Find where the given text appears and provide that cell's center as [X, Y] coordinate. 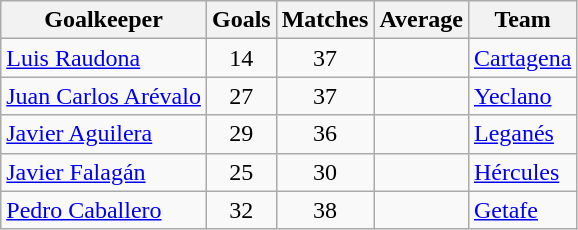
14 [241, 58]
Pedro Caballero [104, 210]
Average [422, 20]
29 [241, 134]
Goalkeeper [104, 20]
27 [241, 96]
Getafe [522, 210]
Goals [241, 20]
38 [325, 210]
Leganés [522, 134]
36 [325, 134]
30 [325, 172]
25 [241, 172]
Cartagena [522, 58]
Yeclano [522, 96]
Luis Raudona [104, 58]
Juan Carlos Arévalo [104, 96]
32 [241, 210]
Javier Aguilera [104, 134]
Javier Falagán [104, 172]
Hércules [522, 172]
Team [522, 20]
Matches [325, 20]
